Scan for the cell matching the given text and deliver its (X, Y) coordinate at center. 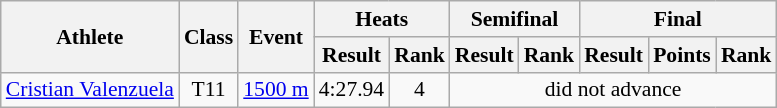
Athlete (90, 36)
Cristian Valenzuela (90, 90)
4 (420, 90)
Final (678, 19)
Semifinal (514, 19)
did not advance (614, 90)
1500 m (276, 90)
Heats (382, 19)
Points (682, 55)
4:27.94 (352, 90)
T11 (208, 90)
Event (276, 36)
Class (208, 36)
